Capture the cell that displays the provided text and extract its [x, y] central coordinate. 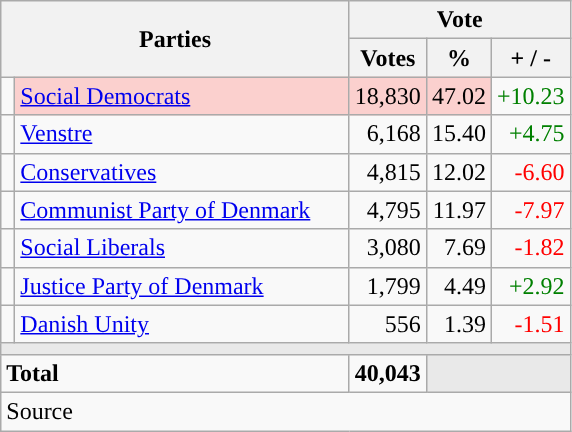
Source [286, 411]
1,799 [388, 286]
4,795 [388, 210]
Venstre [182, 134]
-6.60 [530, 172]
15.40 [458, 134]
3,080 [388, 248]
Communist Party of Denmark [182, 210]
+10.23 [530, 96]
Total [176, 373]
Vote [460, 20]
+4.75 [530, 134]
Social Liberals [182, 248]
4.49 [458, 286]
+ / - [530, 58]
-7.97 [530, 210]
Votes [388, 58]
-1.82 [530, 248]
-1.51 [530, 324]
556 [388, 324]
Parties [176, 39]
Danish Unity [182, 324]
40,043 [388, 373]
6,168 [388, 134]
1.39 [458, 324]
11.97 [458, 210]
7.69 [458, 248]
18,830 [388, 96]
4,815 [388, 172]
Social Democrats [182, 96]
+2.92 [530, 286]
Conservatives [182, 172]
12.02 [458, 172]
Justice Party of Denmark [182, 286]
47.02 [458, 96]
% [458, 58]
